Extract the (X, Y) coordinate from the center of the cell holding the provided text.  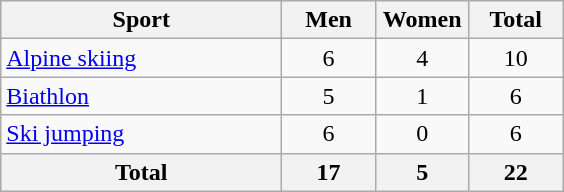
Sport (142, 20)
0 (422, 134)
4 (422, 58)
Men (329, 20)
1 (422, 96)
22 (516, 172)
Alpine skiing (142, 58)
17 (329, 172)
Biathlon (142, 96)
Women (422, 20)
10 (516, 58)
Ski jumping (142, 134)
